Determine the [x, y] coordinate at the center of the cell enclosing the given text.  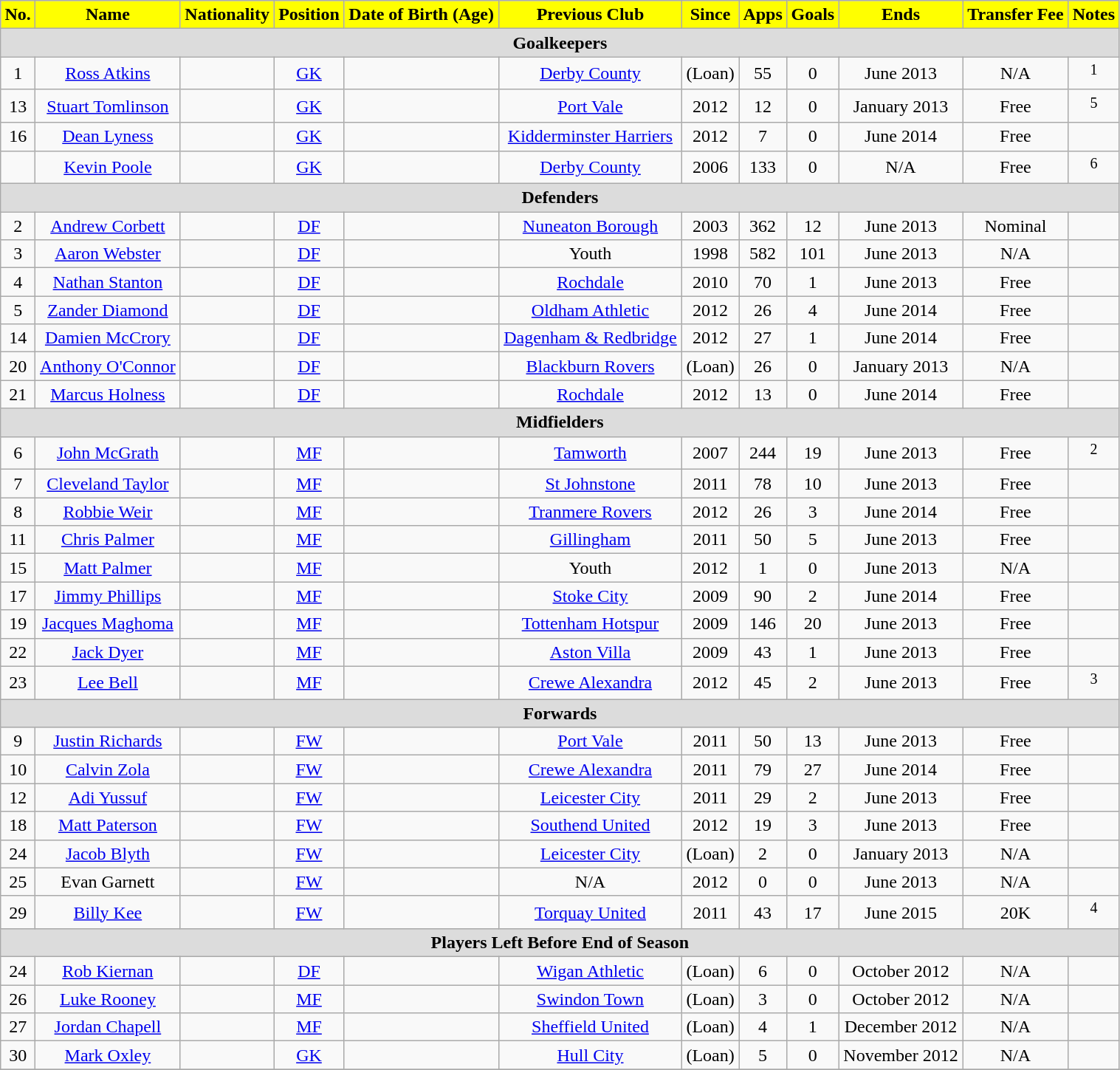
2003 [710, 226]
Defenders [560, 198]
Name [108, 15]
Matt Palmer [108, 568]
45 [763, 682]
22 [18, 652]
Torquay United [590, 913]
Stuart Tomlinson [108, 106]
244 [763, 453]
Goalkeepers [560, 43]
Apps [763, 15]
Notes [1094, 15]
Previous Club [590, 15]
Billy Kee [108, 913]
Kevin Poole [108, 167]
Nationality [227, 15]
Wigan Athletic [590, 971]
Transfer Fee [1016, 15]
Swindon Town [590, 999]
11 [18, 540]
15 [18, 568]
Calvin Zola [108, 769]
582 [763, 254]
Aaron Webster [108, 254]
133 [763, 167]
Players Left Before End of Season [560, 943]
December 2012 [901, 1027]
Evan Garnett [108, 882]
70 [763, 282]
16 [18, 137]
Position [309, 15]
9 [18, 741]
Nuneaton Borough [590, 226]
Nathan Stanton [108, 282]
Since [710, 15]
Dagenham & Redbridge [590, 338]
June 2015 [901, 913]
90 [763, 596]
Adi Yussuf [108, 798]
23 [18, 682]
21 [18, 394]
Kidderminster Harriers [590, 137]
Southend United [590, 826]
Forwards [560, 713]
1998 [710, 254]
Tottenham Hotspur [590, 624]
Midfielders [560, 422]
Hull City [590, 1055]
Damien McCrory [108, 338]
Goals [813, 15]
Chris Palmer [108, 540]
Jacques Maghoma [108, 624]
Luke Rooney [108, 999]
St Johnstone [590, 484]
18 [18, 826]
Jordan Chapell [108, 1027]
79 [763, 769]
Justin Richards [108, 741]
Tamworth [590, 453]
Ross Atkins [108, 74]
8 [18, 512]
Stoke City [590, 596]
Marcus Holness [108, 394]
20K [1016, 913]
55 [763, 74]
Gillingham [590, 540]
30 [18, 1055]
Andrew Corbett [108, 226]
John McGrath [108, 453]
Tranmere Rovers [590, 512]
Matt Paterson [108, 826]
Sheffield United [590, 1027]
Ends [901, 15]
362 [763, 226]
Mark Oxley [108, 1055]
Nominal [1016, 226]
Blackburn Rovers [590, 366]
78 [763, 484]
Zander Diamond [108, 310]
Jack Dyer [108, 652]
146 [763, 624]
14 [18, 338]
2006 [710, 167]
25 [18, 882]
Rob Kiernan [108, 971]
November 2012 [901, 1055]
No. [18, 15]
2007 [710, 453]
Jimmy Phillips [108, 596]
Dean Lyness [108, 137]
Lee Bell [108, 682]
Date of Birth (Age) [422, 15]
Aston Villa [590, 652]
Oldham Athletic [590, 310]
2010 [710, 282]
Robbie Weir [108, 512]
101 [813, 254]
Jacob Blyth [108, 854]
Cleveland Taylor [108, 484]
Anthony O'Connor [108, 366]
